Output the [x, y] coordinate of the center of the cell containing the given text.  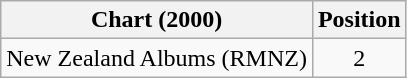
2 [359, 58]
New Zealand Albums (RMNZ) [157, 58]
Position [359, 20]
Chart (2000) [157, 20]
